Scan for the cell matching the given text and deliver its (X, Y) coordinate at center. 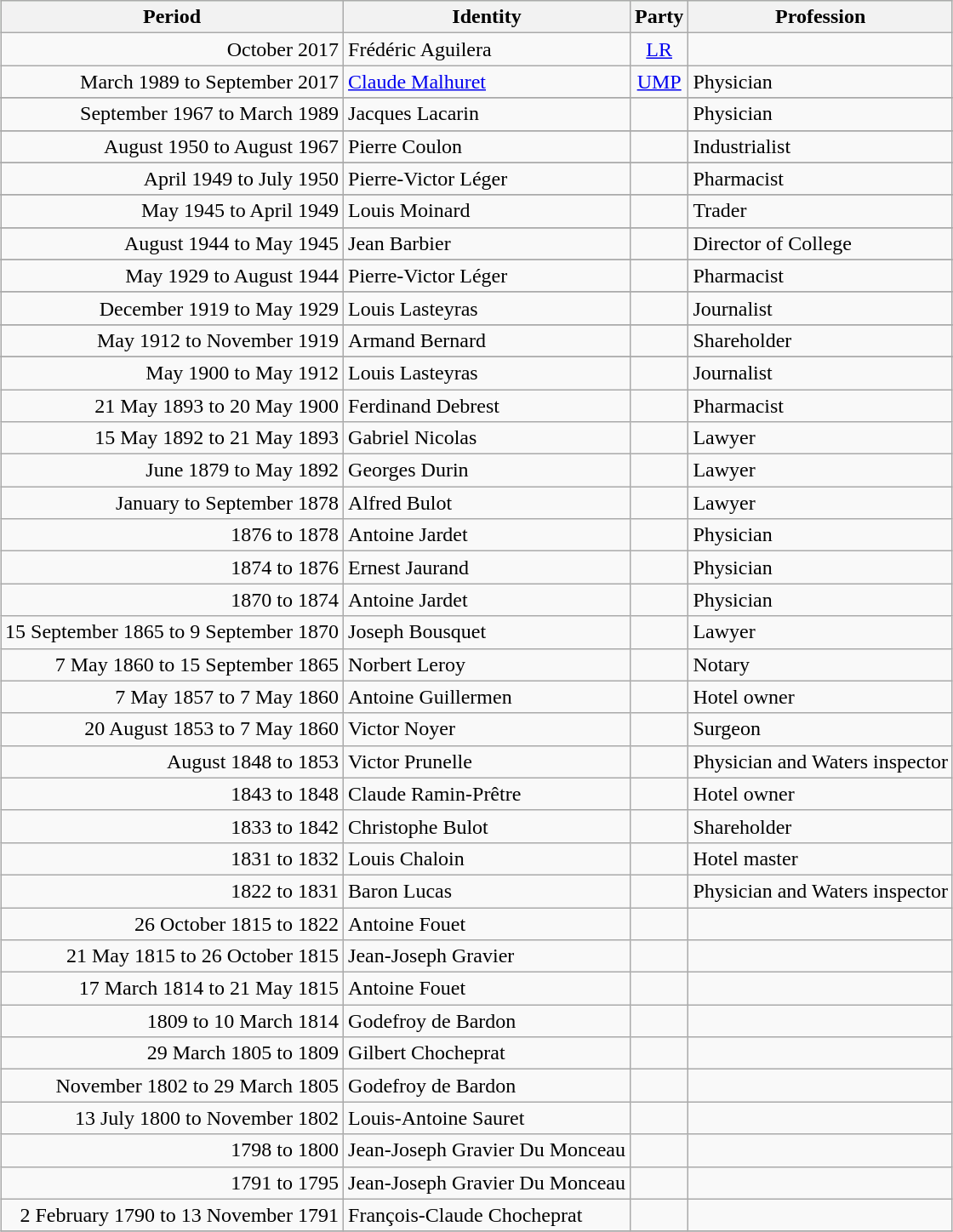
Claude Malhuret (487, 82)
1874 to 1876 (172, 568)
Louis Moinard (487, 211)
Antoine Guillermen (487, 697)
May 1929 to August 1944 (172, 276)
1798 to 1800 (172, 1150)
August 1944 to May 1945 (172, 243)
Gilbert Chocheprat (487, 1053)
UMP (659, 82)
Victor Prunelle (487, 761)
May 1945 to April 1949 (172, 211)
September 1967 to March 1989 (172, 114)
Hotel master (820, 858)
Director of College (820, 243)
François-Claude Chocheprat (487, 1215)
21 May 1893 to 20 May 1900 (172, 406)
1833 to 1842 (172, 826)
1876 to 1878 (172, 535)
May 1912 to November 1919 (172, 340)
Notary (820, 664)
Ferdinand Debrest (487, 406)
2 February 1790 to 13 November 1791 (172, 1215)
Pierre Coulon (487, 146)
1809 to 10 March 1814 (172, 1021)
13 July 1800 to November 1802 (172, 1118)
29 March 1805 to 1809 (172, 1053)
LR (659, 49)
Party (659, 17)
December 1919 to May 1929 (172, 308)
26 October 1815 to 1822 (172, 923)
Claude Ramin-Prêtre (487, 794)
Surgeon (820, 729)
7 May 1857 to 7 May 1860 (172, 697)
Frédéric Aguilera (487, 49)
15 September 1865 to 9 September 1870 (172, 632)
21 May 1815 to 26 October 1815 (172, 956)
1870 to 1874 (172, 600)
Victor Noyer (487, 729)
Trader (820, 211)
Period (172, 17)
Georges Durin (487, 471)
May 1900 to May 1912 (172, 373)
April 1949 to July 1950 (172, 179)
October 2017 (172, 49)
20 August 1853 to 7 May 1860 (172, 729)
Joseph Bousquet (487, 632)
Jacques Lacarin (487, 114)
Norbert Leroy (487, 664)
Jean-Joseph Gravier (487, 956)
Alfred Bulot (487, 503)
15 May 1892 to 21 May 1893 (172, 438)
Armand Bernard (487, 340)
Louis Chaloin (487, 858)
August 1848 to 1853 (172, 761)
1791 to 1795 (172, 1183)
March 1989 to September 2017 (172, 82)
Christophe Bulot (487, 826)
1822 to 1831 (172, 891)
17 March 1814 to 21 May 1815 (172, 989)
January to September 1878 (172, 503)
1831 to 1832 (172, 858)
June 1879 to May 1892 (172, 471)
Ernest Jaurand (487, 568)
Gabriel Nicolas (487, 438)
November 1802 to 29 March 1805 (172, 1086)
7 May 1860 to 15 September 1865 (172, 664)
Jean Barbier (487, 243)
August 1950 to August 1967 (172, 146)
1843 to 1848 (172, 794)
Baron Lucas (487, 891)
Profession (820, 17)
Identity (487, 17)
Industrialist (820, 146)
Louis-Antoine Sauret (487, 1118)
